Detect which cell encompasses the target text, then output its (x, y) center coordinate. 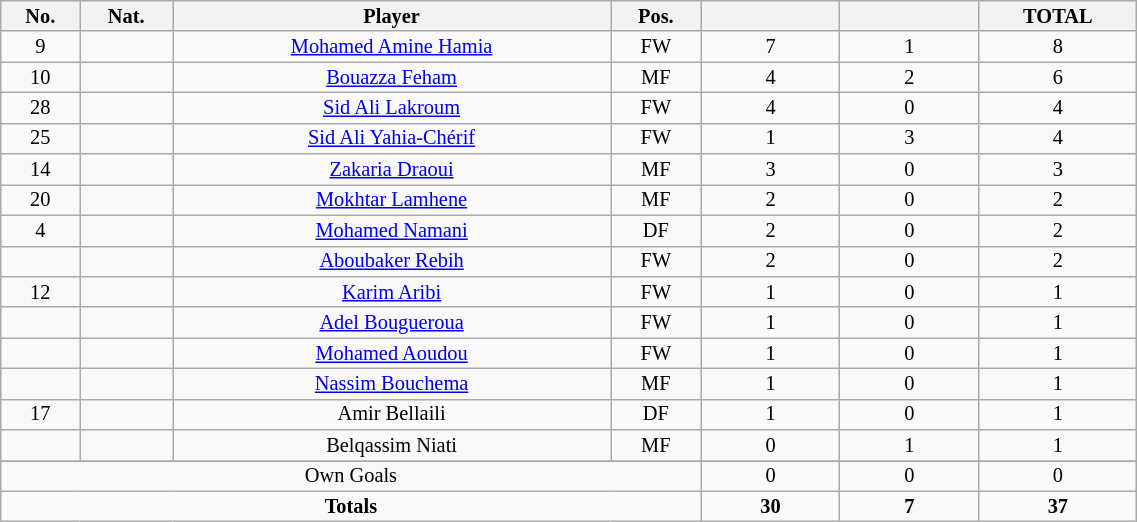
No. (40, 16)
Belqassim Niati (392, 446)
Bouazza Feham (392, 78)
Sid Ali Yahia-Chérif (392, 138)
9 (40, 46)
Nassim Bouchema (392, 384)
10 (40, 78)
Nat. (126, 16)
Pos. (656, 16)
30 (770, 506)
Sid Ali Lakroum (392, 108)
Aboubaker Rebih (392, 262)
Adel Bougueroua (392, 322)
8 (1058, 46)
14 (40, 170)
20 (40, 200)
Mohamed Amine Hamia (392, 46)
Player (392, 16)
37 (1058, 506)
Mohamed Aoudou (392, 354)
Own Goals (351, 476)
25 (40, 138)
17 (40, 414)
Mokhtar Lamhene (392, 200)
6 (1058, 78)
Mohamed Namani (392, 230)
TOTAL (1058, 16)
Karim Aribi (392, 292)
Totals (351, 506)
12 (40, 292)
Amir Bellaili (392, 414)
28 (40, 108)
Zakaria Draoui (392, 170)
